Determine the [X, Y] coordinate at the center of the cell enclosing the given text.  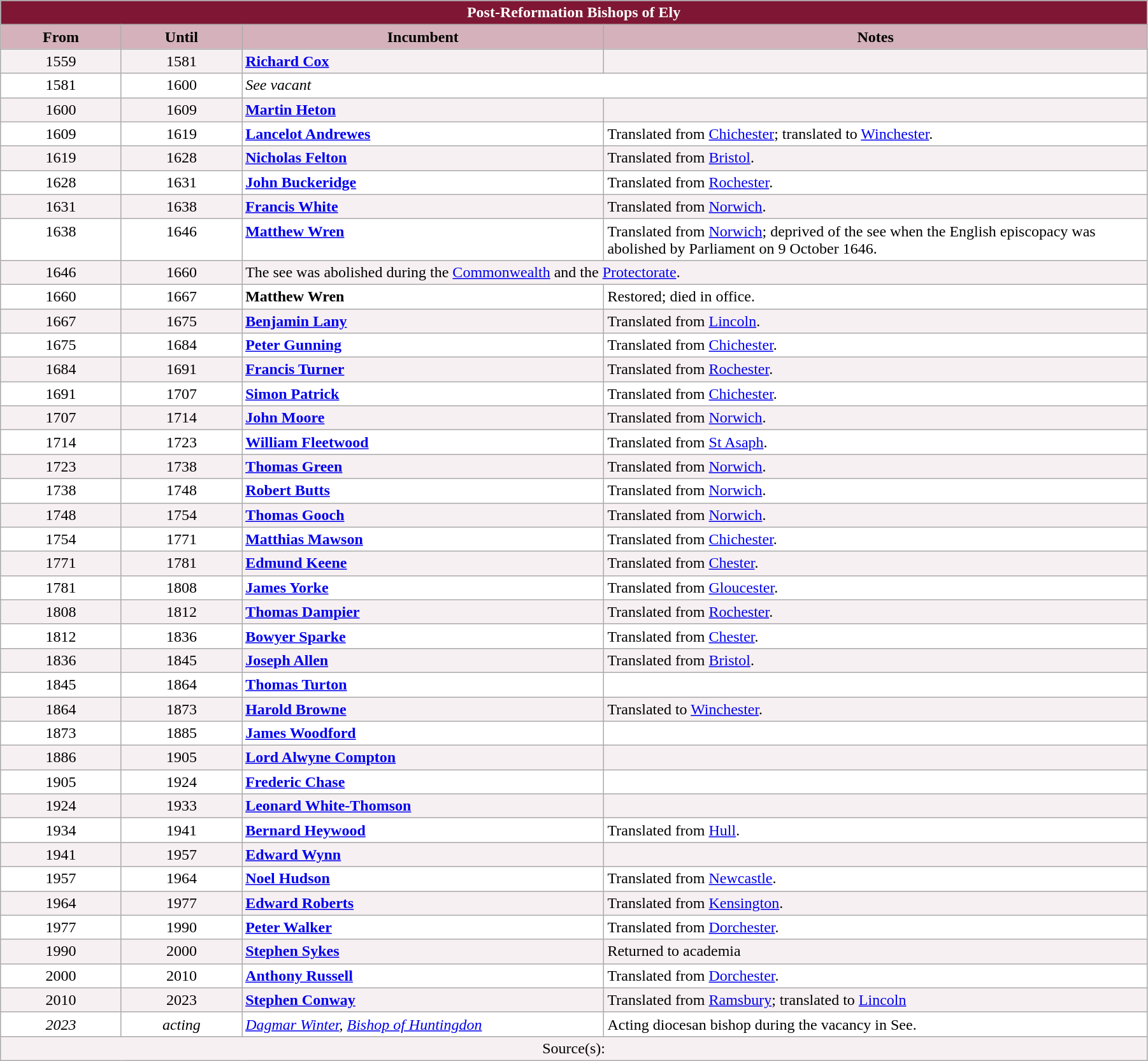
1934 [61, 830]
1933 [181, 806]
Until [181, 37]
Robert Butts [423, 491]
See vacant [694, 85]
From [61, 37]
The see was abolished during the Commonwealth and the Protectorate. [694, 272]
John Buckeridge [423, 182]
Edward Roberts [423, 903]
Incumbent [423, 37]
1886 [61, 758]
William Fleetwood [423, 442]
Francis Turner [423, 370]
Translated from Hull. [875, 830]
Thomas Gooch [423, 515]
Joseph Allen [423, 660]
Nicholas Felton [423, 158]
Post-Reformation Bishops of Ely [574, 13]
Translated from Ramsbury; translated to Lincoln [875, 1000]
Source(s): [574, 1048]
Matthias Mawson [423, 539]
Translated from Lincoln. [875, 321]
Translated from Newcastle. [875, 879]
Translated to Winchester. [875, 709]
Edward Wynn [423, 855]
Translated from Kensington. [875, 903]
Translated from Norwich; deprived of the see when the English episcopacy was abolished by Parliament on 9 October 1646. [875, 240]
Bowyer Sparke [423, 636]
1885 [181, 733]
Peter Gunning [423, 345]
John Moore [423, 418]
Benjamin Lany [423, 321]
Richard Cox [423, 61]
Lancelot Andrewes [423, 134]
Leonard White-Thomson [423, 806]
Translated from Chichester; translated to Winchester. [875, 134]
Noel Hudson [423, 879]
acting [181, 1024]
Bernard Heywood [423, 830]
Harold Browne [423, 709]
Francis White [423, 206]
Lord Alwyne Compton [423, 758]
Translated from Gloucester. [875, 588]
James Woodford [423, 733]
Acting diocesan bishop during the vacancy in See. [875, 1024]
Edmund Keene [423, 563]
Stephen Conway [423, 1000]
Returned to academia [875, 951]
Martin Heton [423, 110]
Thomas Green [423, 466]
James Yorke [423, 588]
Notes [875, 37]
Thomas Turton [423, 684]
Dagmar Winter, Bishop of Huntingdon [423, 1024]
Translated from St Asaph. [875, 442]
Frederic Chase [423, 782]
Simon Patrick [423, 394]
Anthony Russell [423, 976]
Restored; died in office. [875, 296]
Stephen Sykes [423, 951]
1559 [61, 61]
Peter Walker [423, 927]
Thomas Dampier [423, 612]
